Detect which cell encompasses the target text, then output its [x, y] center coordinate. 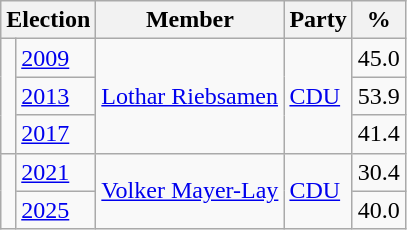
Party [318, 20]
2009 [56, 58]
Lothar Riebsamen [190, 96]
Member [190, 20]
% [378, 20]
2013 [56, 96]
2021 [56, 172]
2025 [56, 210]
40.0 [378, 210]
Election [48, 20]
Volker Mayer-Lay [190, 191]
41.4 [378, 134]
30.4 [378, 172]
45.0 [378, 58]
2017 [56, 134]
53.9 [378, 96]
